Extract the [x, y] coordinate from the center of the cell holding the provided text.  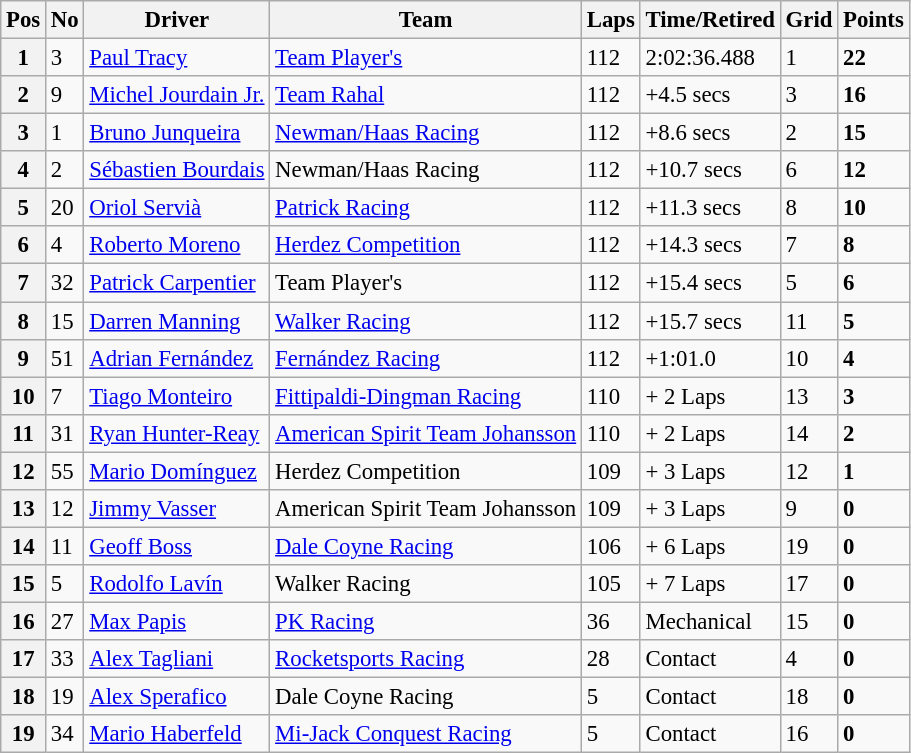
Tiago Monteiro [177, 396]
34 [65, 734]
Laps [610, 20]
Bruno Junqueira [177, 133]
Patrick Carpentier [177, 283]
Fittipaldi-Dingman Racing [426, 396]
Rocketsports Racing [426, 659]
Alex Sperafico [177, 697]
Mechanical [710, 621]
31 [65, 433]
+4.5 secs [710, 95]
Points [874, 20]
+8.6 secs [710, 133]
Oriol Servià [177, 208]
Max Papis [177, 621]
2:02:36.488 [710, 58]
Fernández Racing [426, 358]
Darren Manning [177, 321]
Ryan Hunter-Reay [177, 433]
51 [65, 358]
Mario Domínguez [177, 471]
+15.4 secs [710, 283]
Paul Tracy [177, 58]
Geoff Boss [177, 546]
28 [610, 659]
33 [65, 659]
+1:01.0 [710, 358]
No [65, 20]
27 [65, 621]
Pos [24, 20]
Alex Tagliani [177, 659]
22 [874, 58]
+11.3 secs [710, 208]
PK Racing [426, 621]
Adrian Fernández [177, 358]
Michel Jourdain Jr. [177, 95]
105 [610, 584]
32 [65, 283]
+ 7 Laps [710, 584]
Jimmy Vasser [177, 509]
106 [610, 546]
Mi-Jack Conquest Racing [426, 734]
Sébastien Bourdais [177, 170]
+ 6 Laps [710, 546]
Mario Haberfeld [177, 734]
Grid [808, 20]
+15.7 secs [710, 321]
55 [65, 471]
Patrick Racing [426, 208]
20 [65, 208]
36 [610, 621]
Driver [177, 20]
Roberto Moreno [177, 245]
+10.7 secs [710, 170]
Team Rahal [426, 95]
Time/Retired [710, 20]
Team [426, 20]
+14.3 secs [710, 245]
Rodolfo Lavín [177, 584]
